Identify which cell holds the provided text, then report its (X, Y) central coordinate. 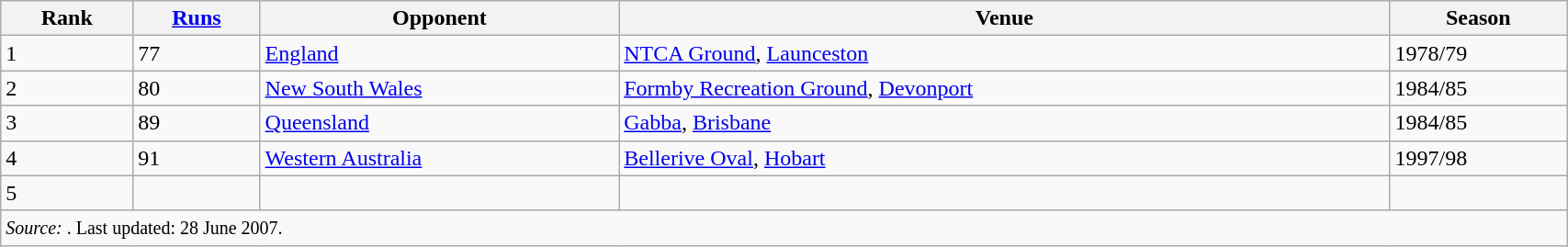
Rank (67, 18)
Opponent (439, 18)
Season (1479, 18)
Bellerive Oval, Hobart (1005, 158)
Queensland (439, 123)
1997/98 (1479, 158)
77 (197, 53)
Formby Recreation Ground, Devonport (1005, 88)
Western Australia (439, 158)
80 (197, 88)
Runs (197, 18)
1978/79 (1479, 53)
5 (67, 193)
3 (67, 123)
NTCA Ground, Launceston (1005, 53)
Venue (1005, 18)
Gabba, Brisbane (1005, 123)
England (439, 53)
New South Wales (439, 88)
2 (67, 88)
1 (67, 53)
91 (197, 158)
89 (197, 123)
4 (67, 158)
Source: . Last updated: 28 June 2007. (784, 228)
